Locate the cell with the specified text and output its (X, Y) center coordinate. 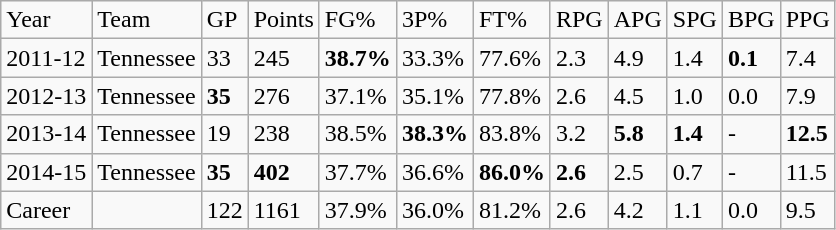
2011-12 (46, 58)
77.6% (512, 58)
2013-14 (46, 134)
35.1% (434, 96)
86.0% (512, 172)
SPG (694, 20)
2.5 (638, 172)
37.1% (358, 96)
1161 (284, 210)
PPG (808, 20)
4.5 (638, 96)
2012-13 (46, 96)
RPG (579, 20)
9.5 (808, 210)
276 (284, 96)
36.0% (434, 210)
238 (284, 134)
36.6% (434, 172)
3.2 (579, 134)
FG% (358, 20)
83.8% (512, 134)
1.1 (694, 210)
33 (224, 58)
APG (638, 20)
7.9 (808, 96)
38.5% (358, 134)
81.2% (512, 210)
37.9% (358, 210)
12.5 (808, 134)
2.3 (579, 58)
7.4 (808, 58)
4.9 (638, 58)
3P% (434, 20)
38.7% (358, 58)
77.8% (512, 96)
Team (146, 20)
5.8 (638, 134)
19 (224, 134)
0.1 (751, 58)
Year (46, 20)
38.3% (434, 134)
Points (284, 20)
37.7% (358, 172)
33.3% (434, 58)
11.5 (808, 172)
402 (284, 172)
1.0 (694, 96)
4.2 (638, 210)
0.7 (694, 172)
245 (284, 58)
FT% (512, 20)
BPG (751, 20)
Career (46, 210)
2014-15 (46, 172)
GP (224, 20)
122 (224, 210)
